Identify which cell holds the provided text, then report its [x, y] central coordinate. 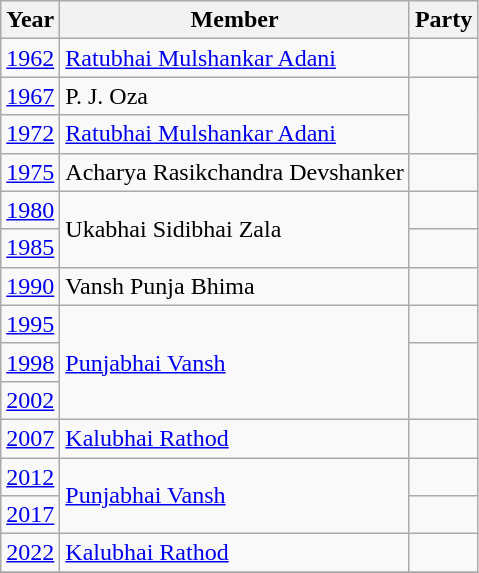
Ukabhai Sidibhai Zala [235, 229]
1995 [30, 324]
1962 [30, 58]
P. J. Oza [235, 96]
1967 [30, 96]
Member [235, 20]
1972 [30, 134]
Acharya Rasikchandra Devshanker [235, 172]
1980 [30, 210]
1975 [30, 172]
Vansh Punja Bhima [235, 286]
1998 [30, 362]
1990 [30, 286]
2002 [30, 400]
Year [30, 20]
2017 [30, 515]
2007 [30, 438]
2022 [30, 553]
Party [443, 20]
2012 [30, 477]
1985 [30, 248]
